Output the [x, y] coordinate of the center of the cell containing the given text.  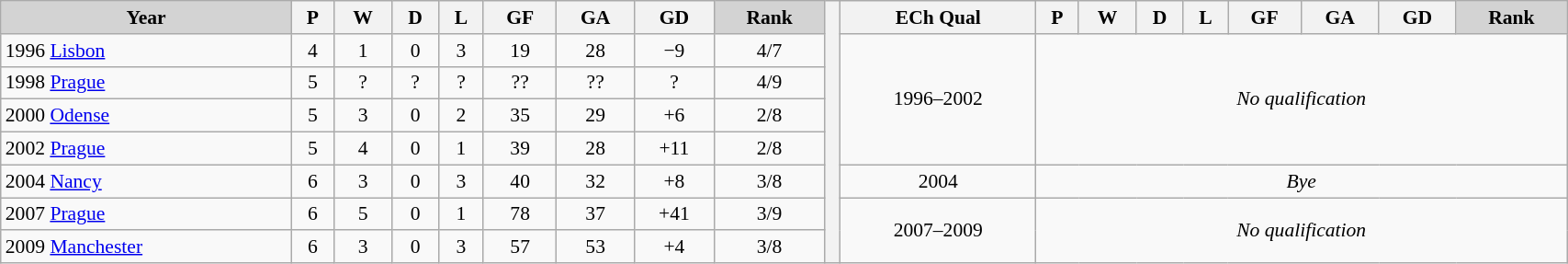
ECh Qual [939, 17]
2000 Odense [147, 116]
+41 [674, 214]
19 [520, 51]
3/9 [770, 214]
1996 Lisbon [147, 51]
39 [520, 149]
57 [520, 247]
4/9 [770, 83]
40 [520, 181]
2007 Prague [147, 214]
Year [147, 17]
Bye [1302, 181]
2004 Nancy [147, 181]
35 [520, 116]
−9 [674, 51]
4/7 [770, 51]
+4 [674, 247]
53 [595, 247]
32 [595, 181]
2002 Prague [147, 149]
2009 Manchester [147, 247]
2 [461, 116]
+6 [674, 116]
1998 Prague [147, 83]
+8 [674, 181]
78 [520, 214]
29 [595, 116]
2004 [939, 181]
37 [595, 214]
+11 [674, 149]
1996–2002 [939, 99]
2007–2009 [939, 230]
